From the cell containing the given text, extract its center point as (X, Y) coordinate. 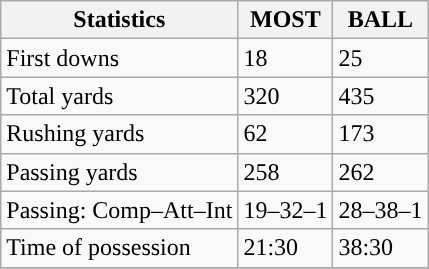
Passing yards (120, 172)
28–38–1 (380, 210)
Time of possession (120, 248)
BALL (380, 20)
62 (286, 134)
25 (380, 58)
First downs (120, 58)
Statistics (120, 20)
Passing: Comp–Att–Int (120, 210)
MOST (286, 20)
320 (286, 96)
38:30 (380, 248)
258 (286, 172)
Rushing yards (120, 134)
18 (286, 58)
21:30 (286, 248)
435 (380, 96)
Total yards (120, 96)
262 (380, 172)
19–32–1 (286, 210)
173 (380, 134)
